Search for the cell housing the specified text and yield its (x, y) center coordinate. 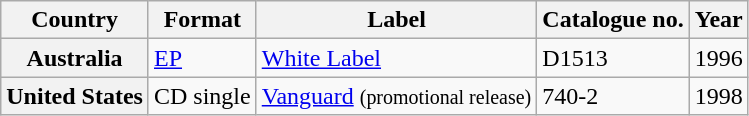
1996 (718, 58)
1998 (718, 96)
Label (396, 20)
EP (202, 58)
Catalogue no. (613, 20)
Australia (75, 58)
Format (202, 20)
Vanguard (promotional release) (396, 96)
CD single (202, 96)
Year (718, 20)
White Label (396, 58)
D1513 (613, 58)
740-2 (613, 96)
Country (75, 20)
United States (75, 96)
